Search for the cell housing the specified text and yield its [X, Y] center coordinate. 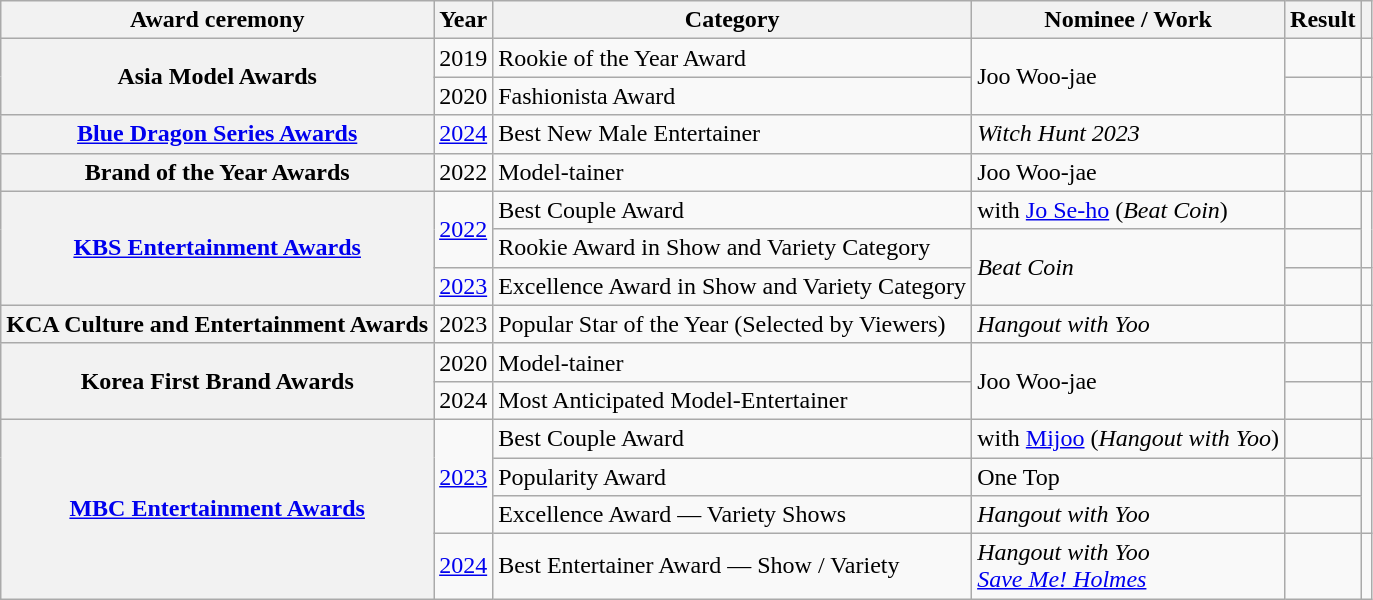
Korea First Brand Awards [218, 381]
Fashionista Award [732, 96]
Brand of the Year Awards [218, 172]
Nominee / Work [1128, 20]
Beat Coin [1128, 267]
Year [464, 20]
Witch Hunt 2023 [1128, 134]
MBC Entertainment Awards [218, 508]
Most Anticipated Model-Entertainer [732, 400]
2019 [464, 58]
KCA Culture and Entertainment Awards [218, 324]
Rookie Award in Show and Variety Category [732, 248]
Best New Male Entertainer [732, 134]
Award ceremony [218, 20]
Category [732, 20]
Asia Model Awards [218, 77]
Hangout with YooSave Me! Holmes [1128, 566]
with Jo Se-ho (Beat Coin) [1128, 210]
Excellence Award in Show and Variety Category [732, 286]
Popularity Award [732, 477]
KBS Entertainment Awards [218, 248]
Excellence Award — Variety Shows [732, 515]
Rookie of the Year Award [732, 58]
with Mijoo (Hangout with Yoo) [1128, 438]
Result [1323, 20]
Popular Star of the Year (Selected by Viewers) [732, 324]
Best Entertainer Award — Show / Variety [732, 566]
Blue Dragon Series Awards [218, 134]
One Top [1128, 477]
